From the cell containing the given text, extract its center point as (X, Y) coordinate. 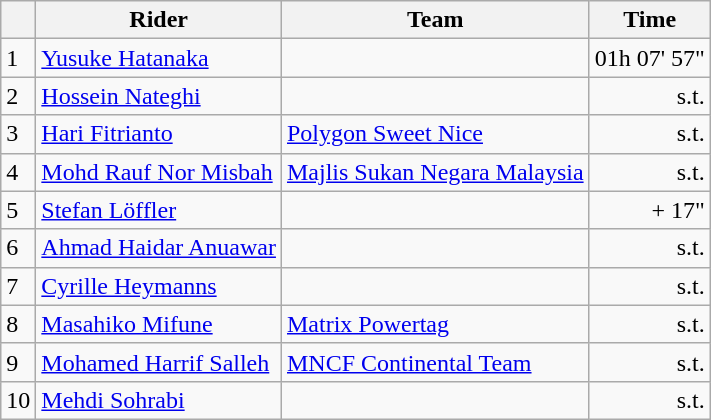
Ahmad Haidar Anuawar (159, 248)
9 (18, 362)
Majlis Sukan Negara Malaysia (435, 172)
Time (650, 20)
10 (18, 400)
Mehdi Sohrabi (159, 400)
Hari Fitrianto (159, 134)
Cyrille Heymanns (159, 286)
01h 07' 57" (650, 58)
5 (18, 210)
MNCF Continental Team (435, 362)
Stefan Löffler (159, 210)
Team (435, 20)
3 (18, 134)
1 (18, 58)
4 (18, 172)
Polygon Sweet Nice (435, 134)
Rider (159, 20)
+ 17" (650, 210)
Matrix Powertag (435, 324)
Hossein Nateghi (159, 96)
Mohamed Harrif Salleh (159, 362)
Mohd Rauf Nor Misbah (159, 172)
Masahiko Mifune (159, 324)
2 (18, 96)
Yusuke Hatanaka (159, 58)
7 (18, 286)
8 (18, 324)
6 (18, 248)
